Locate the cell with the specified text and output its (x, y) center coordinate. 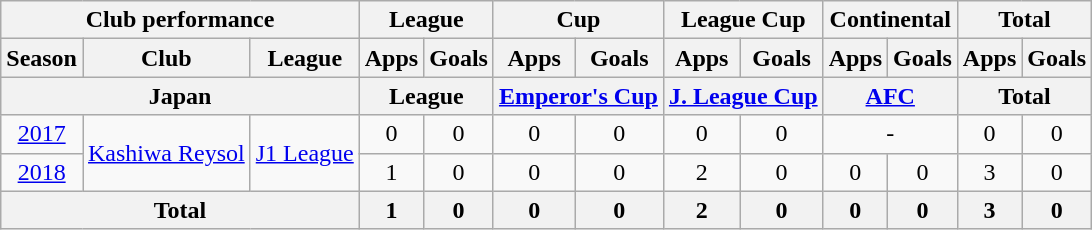
J1 League (304, 153)
Cup (578, 20)
2018 (42, 172)
- (890, 134)
Club (166, 58)
Continental (890, 20)
Japan (180, 96)
Season (42, 58)
2017 (42, 134)
League Cup (743, 20)
Emperor's Cup (578, 96)
Kashiwa Reysol (166, 153)
Club performance (180, 20)
AFC (890, 96)
J. League Cup (743, 96)
